Find where the given text appears and provide that cell's center as (x, y) coordinate. 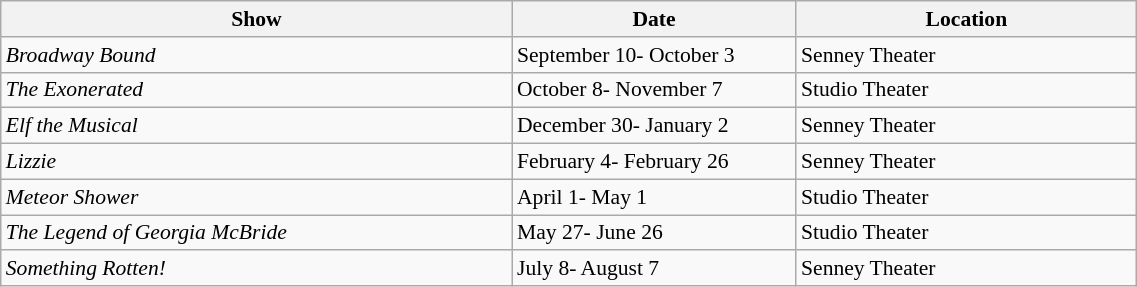
The Exonerated (256, 90)
December 30- January 2 (654, 126)
The Legend of Georgia McBride (256, 233)
Date (654, 19)
Elf the Musical (256, 126)
Meteor Shower (256, 197)
September 10- October 3 (654, 55)
Show (256, 19)
February 4- February 26 (654, 162)
Something Rotten! (256, 269)
Location (966, 19)
October 8- November 7 (654, 90)
July 8- August 7 (654, 269)
April 1- May 1 (654, 197)
Lizzie (256, 162)
Broadway Bound (256, 55)
May 27- June 26 (654, 233)
